From the cell containing the given text, extract its center point as (x, y) coordinate. 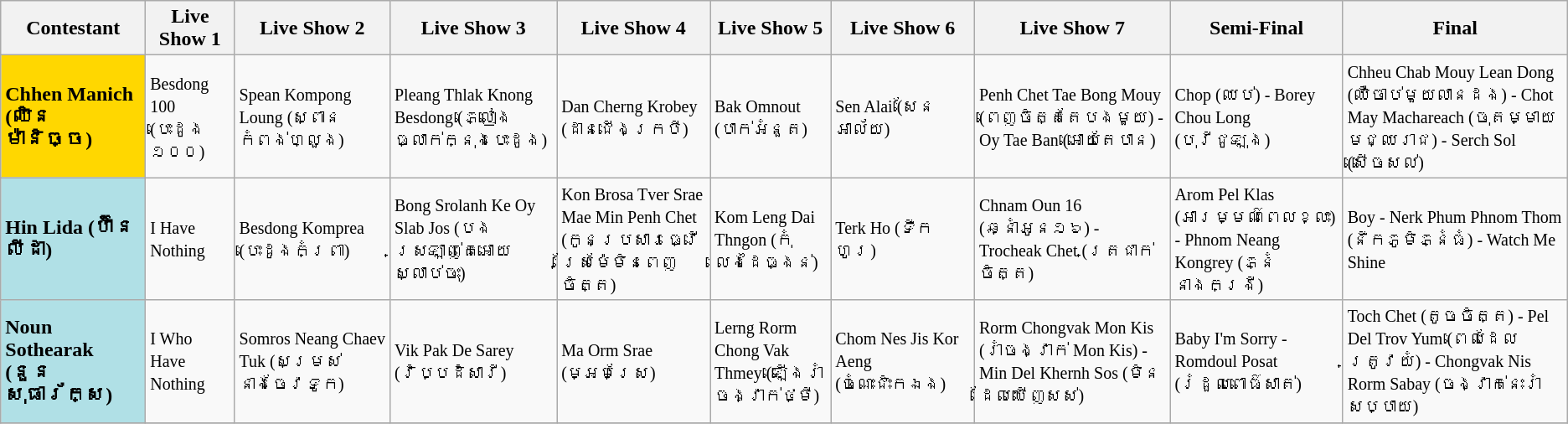
Chnam Oun 16 (ឆ្នាំអូន១៦) - Trocheak Chet (ត្រជាក់ចិត្ត) (1072, 239)
Ma Orm Srae (ម្អមស្រែ) (633, 361)
Chom Nes Jis Kor Aeng (ចំណេះជិះកឯង) (903, 361)
Live Show 3 (472, 28)
Chhen Manich (ឈិន ម៉ានិច្ច) (74, 116)
Spean Kompong Loung (ស្ពានកំពង់ហ្លួង) (312, 116)
Live Show 2 (312, 28)
Sen Alai (សែនអាល័យ) (903, 116)
Live Show 7 (1072, 28)
Dan Cherng Krobey (ដានជើងក្របី) (633, 116)
Bong Srolanh Ke Oy Slab Jos (បងស្រឡាញ់គេអោយស្លាប់ចុះ) (472, 239)
Rorm Chongvak Mon Kis (រាំចង្វាក់ Mon Kis) - Min Del Khernh Sos (មិនដែលឃើញសស់) (1072, 361)
Bak Omnout (បាក់អំនួត) (771, 116)
Penh Chet Tae Bong Mouy (ពេញចិត្តតែបងមួយ) - Oy Tae Ban (អោយតែបាន) (1072, 116)
I Who Have Nothing (190, 361)
I Have Nothing (190, 239)
Besdong 100 (បេះដូង ១០០) (190, 116)
Live Show 4 (633, 28)
Kom Leng Dai Thngon (កុំលេងដៃធ្ងន់) (771, 239)
Somros Neang Chaev Tuk (សម្រស់នាងចែវទូក) (312, 361)
Live Show 5 (771, 28)
Besdong Komprea (បេះដូងកំព្រា) (312, 239)
Pleang Thlak Knong Besdong (ភ្លៀងធ្លាក់ក្នុងបេះដូង) (472, 116)
Contestant (74, 28)
Lerng Rorm Chong Vak Thmey (ឡើងរាំចង្វាក់ថ្មី) (771, 361)
Noun Sothearak (នួន សុធារ័ក្ស) (74, 361)
Terk Ho (ទឹកហូរ) (903, 239)
Arom Pel Klas (អារម្មណ៌ពេលខ្លះ) - Phnom Neang Kongrey (ភ្នំនាងកង្រី) (1256, 239)
Hin Lida (ហ៊ិន លីដា) (74, 239)
Vik Pak De Sarey (វិប្បដិសារី) (472, 361)
Semi-Final (1256, 28)
Chheu Chab Mouy Lean Dong (ឈឺចាប់មួយលានដង) - Chot May Machareach (ចុតម្មាយមជ្ឈរាជ) - Serch Sol (សើចសល់) (1455, 116)
Chop (ឈប់) - Borey Chou Long (បុរីជូឡុង) (1256, 116)
Baby I'm Sorry - Romdoul Posat (រំដួលពោធ៌សាត់) (1256, 361)
Toch Chet (តូចចិត្ត) - Pel Del Trov Yum (ពេលដែលត្រូវយំ) - Chongvak Nis Rorm Sabay (ចង្វាក់នេះរាំសប្បាយ) (1455, 361)
Live Show 6 (903, 28)
Final (1455, 28)
Kon Brosa Tver Srae Mae Min Penh Chet (កូនប្រសារធ្វើស្រែម៉ែមិនពេញចិត្ត) (633, 239)
Live Show 1 (190, 28)
Boy - Nerk Phum Phnom Thom (នឹកភូមិភ្នំធំ) - Watch Me Shine (1455, 239)
